Return [X, Y] of the center of cell containing provided text 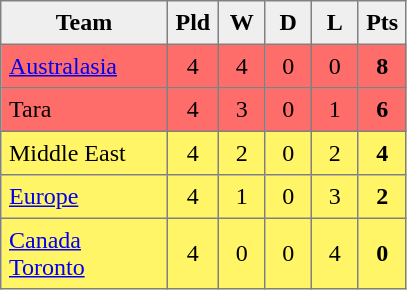
Tara [84, 110]
Pld [192, 23]
L [334, 23]
Team [84, 23]
6 [382, 110]
Australasia [84, 66]
Europe [84, 197]
W [241, 23]
D [288, 23]
Canada Toronto [84, 253]
8 [382, 66]
Pts [382, 23]
Middle East [84, 153]
